Search for the cell housing the specified text and yield its (x, y) center coordinate. 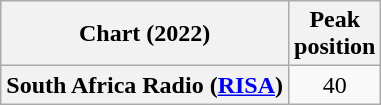
Peakposition (335, 34)
40 (335, 85)
South Africa Radio (RISA) (145, 85)
Chart (2022) (145, 34)
